Determine the (X, Y) coordinate at the center of the cell enclosing the given text.  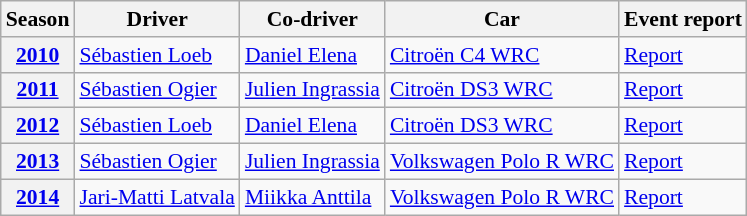
Citroën C4 WRC (502, 55)
2013 (38, 162)
Driver (156, 19)
Co-driver (312, 19)
2010 (38, 55)
2012 (38, 126)
Event report (683, 19)
2014 (38, 197)
2011 (38, 90)
Miikka Anttila (312, 197)
Car (502, 19)
Jari-Matti Latvala (156, 197)
Season (38, 19)
